Pinpoint the cell where the given text exists, returning its [X, Y] midpoint coordinate. 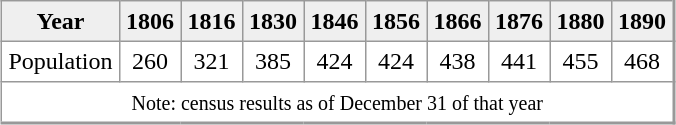
441 [519, 61]
1856 [396, 21]
1846 [335, 21]
1876 [519, 21]
385 [273, 61]
455 [581, 61]
321 [212, 61]
Population [61, 61]
260 [150, 61]
1806 [150, 21]
1816 [212, 21]
Year [61, 21]
1890 [642, 21]
1880 [581, 21]
1866 [458, 21]
Note: census results as of December 31 of that year [338, 102]
438 [458, 61]
1830 [273, 21]
468 [642, 61]
